Determine the (X, Y) coordinate at the center of the cell enclosing the given text.  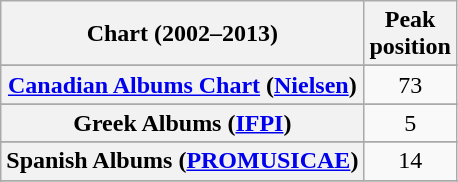
Peakposition (410, 34)
Greek Albums (IFPI) (182, 123)
Spanish Albums (PROMUSICAE) (182, 161)
Chart (2002–2013) (182, 34)
Canadian Albums Chart (Nielsen) (182, 85)
73 (410, 85)
5 (410, 123)
14 (410, 161)
